Locate the cell with the specified text and output its (X, Y) center coordinate. 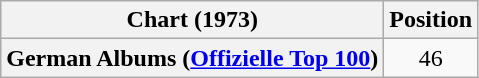
46 (431, 58)
Chart (1973) (192, 20)
German Albums (Offizielle Top 100) (192, 58)
Position (431, 20)
